Extract the (X, Y) coordinate from the center of the cell holding the provided text.  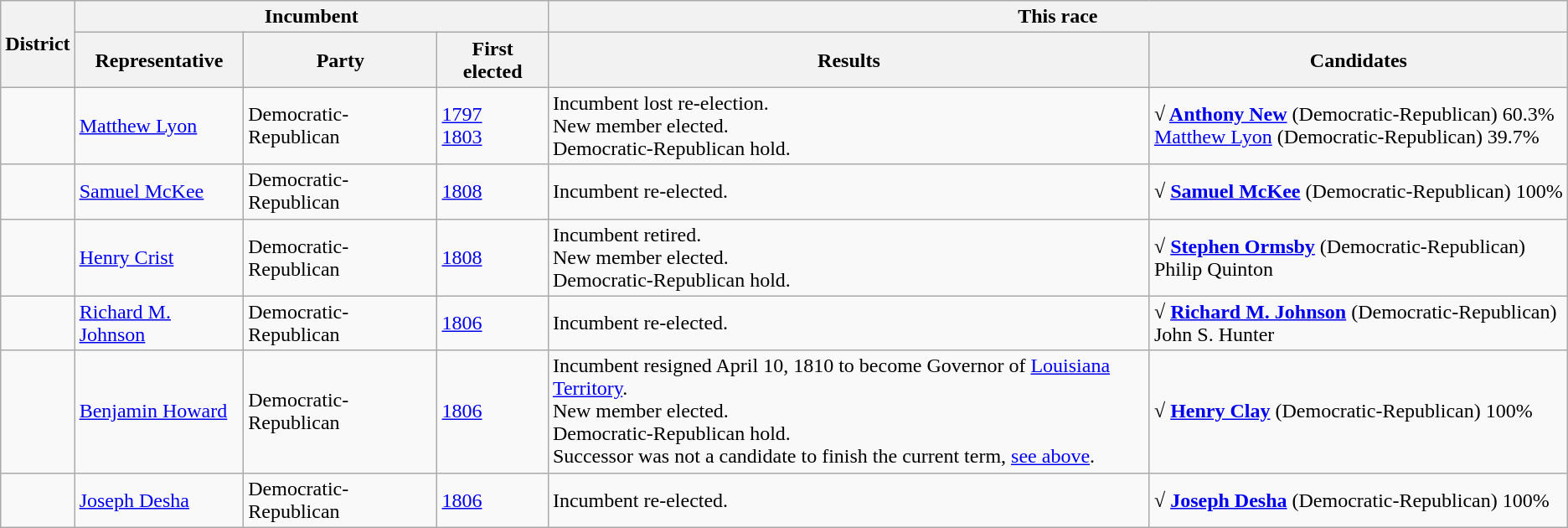
Representative (159, 60)
Incumbent retired.New member elected.Democratic-Republican hold. (848, 257)
√ Richard M. Johnson (Democratic-Republican)John S. Hunter (1359, 324)
Party (340, 60)
Benjamin Howard (159, 412)
√ Samuel McKee (Democratic-Republican) 100% (1359, 191)
District (38, 44)
Incumbent (312, 17)
Matthew Lyon (159, 126)
Results (848, 60)
Samuel McKee (159, 191)
Joseph Desha (159, 500)
√ Stephen Ormsby (Democratic-Republican)Philip Quinton (1359, 257)
First elected (493, 60)
Candidates (1359, 60)
√ Henry Clay (Democratic-Republican) 100% (1359, 412)
Richard M. Johnson (159, 324)
Incumbent lost re-election.New member elected.Democratic-Republican hold. (848, 126)
This race (1057, 17)
√ Joseph Desha (Democratic-Republican) 100% (1359, 500)
1797 1803 (493, 126)
Henry Crist (159, 257)
√ Anthony New (Democratic-Republican) 60.3%Matthew Lyon (Democratic-Republican) 39.7% (1359, 126)
